For the text-containing cell, return its midpoint in (x, y) coordinate format. 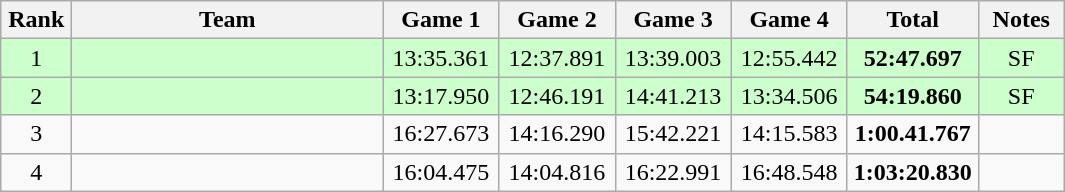
13:35.361 (441, 58)
Game 4 (789, 20)
16:22.991 (673, 172)
16:48.548 (789, 172)
16:04.475 (441, 172)
Notes (1021, 20)
Team (228, 20)
52:47.697 (912, 58)
Game 3 (673, 20)
4 (36, 172)
3 (36, 134)
12:55.442 (789, 58)
Rank (36, 20)
Total (912, 20)
1:03:20.830 (912, 172)
1:00.41.767 (912, 134)
Game 1 (441, 20)
14:04.816 (557, 172)
13:17.950 (441, 96)
12:37.891 (557, 58)
2 (36, 96)
13:39.003 (673, 58)
Game 2 (557, 20)
13:34.506 (789, 96)
14:41.213 (673, 96)
12:46.191 (557, 96)
14:15.583 (789, 134)
14:16.290 (557, 134)
54:19.860 (912, 96)
1 (36, 58)
16:27.673 (441, 134)
15:42.221 (673, 134)
